Locate the cell with the specified text and output its (X, Y) center coordinate. 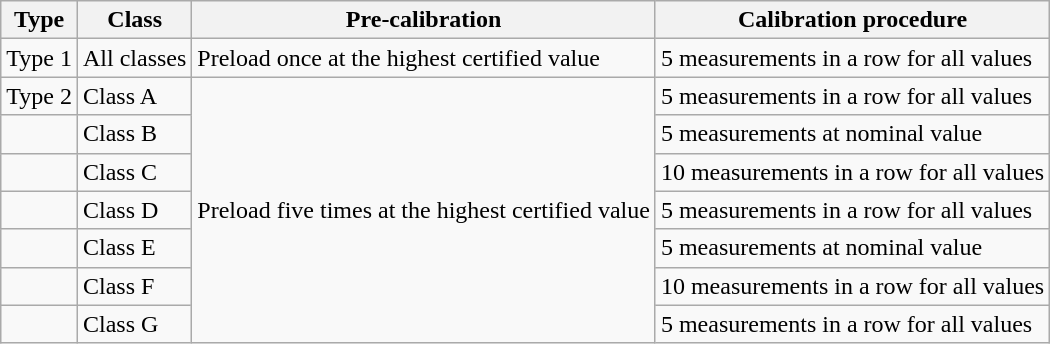
Type 1 (40, 58)
Type 2 (40, 96)
Class B (134, 134)
Class F (134, 286)
Pre-calibration (424, 20)
Class E (134, 248)
Class C (134, 172)
Preload five times at the highest certified value (424, 210)
Class A (134, 96)
Class D (134, 210)
Class G (134, 324)
Class (134, 20)
All classes (134, 58)
Preload once at the highest certified value (424, 58)
Type (40, 20)
Calibration procedure (852, 20)
